Find where the given text appears and provide that cell's center as (x, y) coordinate. 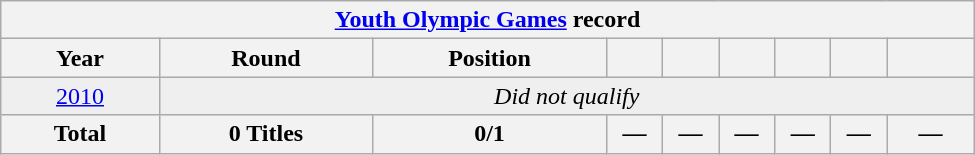
0/1 (490, 134)
0 Titles (266, 134)
Youth Olympic Games record (488, 20)
Total (80, 134)
Year (80, 58)
Did not qualify (566, 96)
Position (490, 58)
2010 (80, 96)
Round (266, 58)
